Detect which cell encompasses the target text, then output its [x, y] center coordinate. 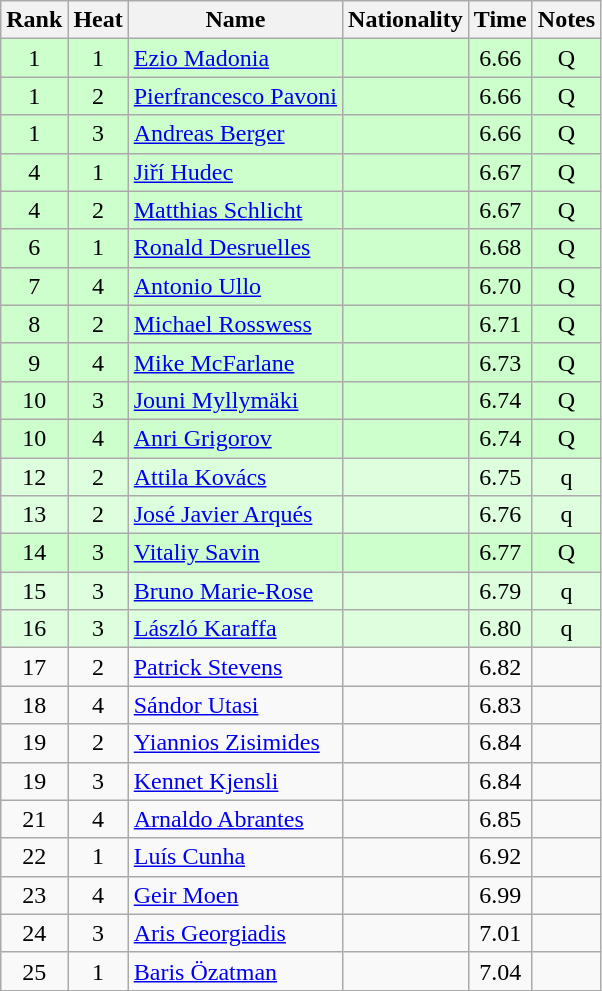
Matthias Schlicht [235, 210]
Andreas Berger [235, 134]
6.68 [500, 248]
25 [34, 971]
Baris Özatman [235, 971]
Attila Kovács [235, 477]
Name [235, 20]
6.80 [500, 629]
6 [34, 248]
6.75 [500, 477]
Luís Cunha [235, 857]
14 [34, 553]
13 [34, 515]
Bruno Marie-Rose [235, 591]
6.92 [500, 857]
Aris Georgiadis [235, 933]
Sándor Utasi [235, 705]
22 [34, 857]
Jouni Myllymäki [235, 400]
Michael Rosswess [235, 324]
Notes [566, 20]
Nationality [406, 20]
Ezio Madonia [235, 58]
Pierfrancesco Pavoni [235, 96]
Heat [98, 20]
17 [34, 667]
16 [34, 629]
6.85 [500, 819]
Time [500, 20]
6.71 [500, 324]
6.77 [500, 553]
24 [34, 933]
15 [34, 591]
7.04 [500, 971]
6.82 [500, 667]
Ronald Desruelles [235, 248]
8 [34, 324]
Yiannios Zisimides [235, 743]
Anri Grigorov [235, 438]
Antonio Ullo [235, 286]
6.83 [500, 705]
José Javier Arqués [235, 515]
18 [34, 705]
Vitaliy Savin [235, 553]
6.73 [500, 362]
7 [34, 286]
Jiří Hudec [235, 172]
21 [34, 819]
12 [34, 477]
Mike McFarlane [235, 362]
László Karaffa [235, 629]
6.99 [500, 895]
23 [34, 895]
9 [34, 362]
7.01 [500, 933]
Rank [34, 20]
6.76 [500, 515]
Patrick Stevens [235, 667]
Kennet Kjensli [235, 781]
Arnaldo Abrantes [235, 819]
6.79 [500, 591]
Geir Moen [235, 895]
6.70 [500, 286]
